Extract the [X, Y] coordinate from the center of the cell holding the provided text.  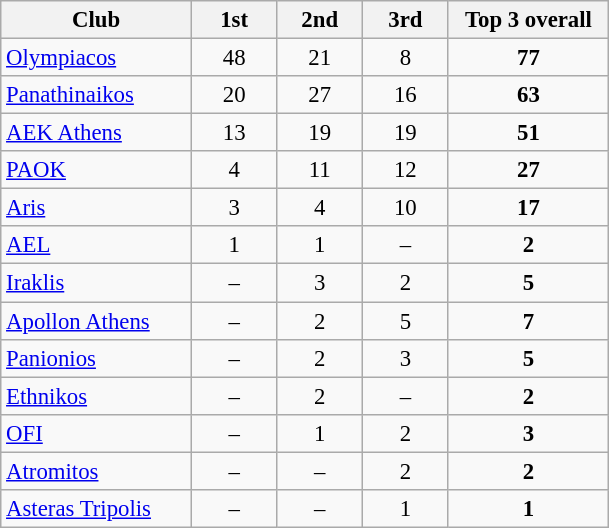
10 [406, 208]
20 [234, 95]
Ethnikos [96, 396]
AEL [96, 245]
12 [406, 170]
OFI [96, 433]
Club [96, 20]
Panathinaikos [96, 95]
Olympiacos [96, 58]
Apollon Athens [96, 321]
13 [234, 133]
7 [528, 321]
63 [528, 95]
Atromitos [96, 471]
Iraklis [96, 283]
8 [406, 58]
AEK Athens [96, 133]
2nd [320, 20]
48 [234, 58]
16 [406, 95]
21 [320, 58]
3rd [406, 20]
77 [528, 58]
11 [320, 170]
17 [528, 208]
PAOK [96, 170]
1st [234, 20]
Aris [96, 208]
Asteras Tripolis [96, 509]
51 [528, 133]
Panionios [96, 358]
Top 3 overall [528, 20]
